Provide the (X, Y) coordinate of the cell's center where the given text is located.  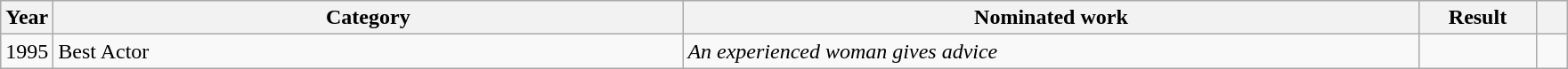
1995 (27, 51)
Result (1478, 18)
Best Actor (369, 51)
Category (369, 18)
Nominated work (1051, 18)
An experienced woman gives advice (1051, 51)
Year (27, 18)
